Scan for the cell matching the given text and deliver its (x, y) coordinate at center. 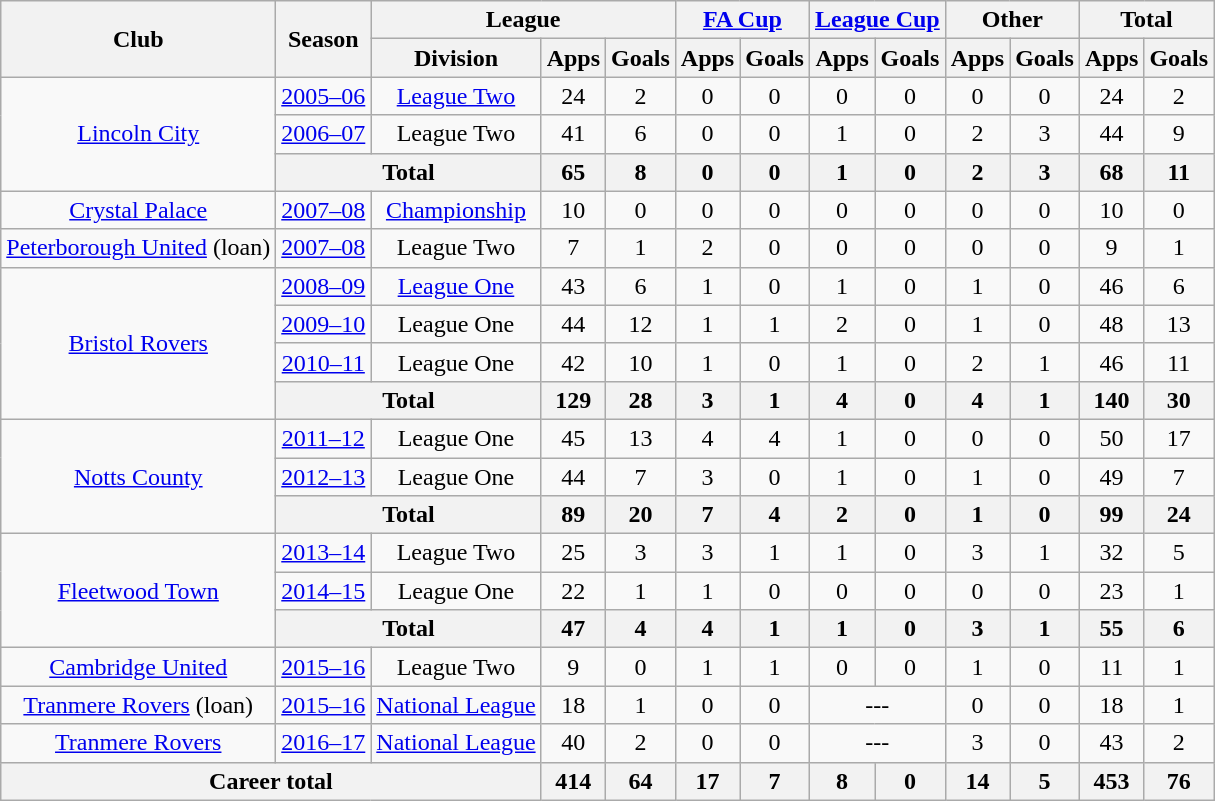
30 (1179, 400)
Season (324, 39)
2006–07 (324, 134)
65 (573, 172)
2009–10 (324, 324)
2008–09 (324, 286)
Club (138, 39)
2005–06 (324, 96)
40 (573, 743)
22 (573, 591)
99 (1111, 515)
32 (1111, 553)
49 (1111, 477)
25 (573, 553)
Career total (271, 781)
Notts County (138, 476)
League (523, 20)
FA Cup (742, 20)
Crystal Palace (138, 210)
2011–12 (324, 438)
2012–13 (324, 477)
41 (573, 134)
Bristol Rovers (138, 343)
Tranmere Rovers (loan) (138, 705)
50 (1111, 438)
12 (641, 324)
20 (641, 515)
453 (1111, 781)
2013–14 (324, 553)
89 (573, 515)
45 (573, 438)
76 (1179, 781)
42 (573, 362)
Cambridge United (138, 667)
2010–11 (324, 362)
23 (1111, 591)
14 (977, 781)
Other (1012, 20)
140 (1111, 400)
2016–17 (324, 743)
Championship (456, 210)
Lincoln City (138, 134)
Fleetwood Town (138, 591)
2014–15 (324, 591)
28 (641, 400)
64 (641, 781)
129 (573, 400)
47 (573, 629)
Division (456, 58)
48 (1111, 324)
League Cup (877, 20)
68 (1111, 172)
414 (573, 781)
55 (1111, 629)
Tranmere Rovers (138, 743)
Peterborough United (loan) (138, 248)
